Return [X, Y] of the center of cell containing provided text 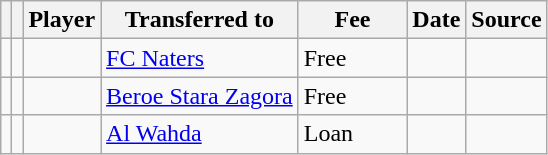
Source [506, 20]
Loan [352, 134]
Date [436, 20]
Transferred to [200, 20]
FC Naters [200, 58]
Player [62, 20]
Beroe Stara Zagora [200, 96]
Fee [352, 20]
Al Wahda [200, 134]
